Return the (x, y) coordinate for the center point of the cell that contains the specified text.  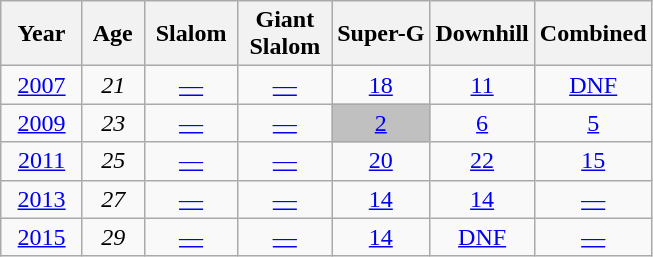
11 (482, 85)
2015 (42, 237)
2013 (42, 199)
Combined (593, 34)
Super-G (381, 34)
25 (113, 161)
21 (113, 85)
2 (381, 123)
15 (593, 161)
6 (482, 123)
Giant Slalom (285, 34)
18 (381, 85)
2007 (42, 85)
2009 (42, 123)
29 (113, 237)
Downhill (482, 34)
22 (482, 161)
23 (113, 123)
27 (113, 199)
Slalom (191, 34)
5 (593, 123)
20 (381, 161)
Age (113, 34)
Year (42, 34)
2011 (42, 161)
